Search for the cell housing the specified text and yield its [X, Y] center coordinate. 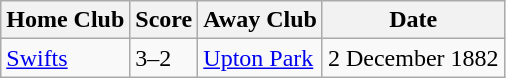
Score [164, 20]
3–2 [164, 58]
2 December 1882 [413, 58]
Date [413, 20]
Swifts [66, 58]
Away Club [260, 20]
Home Club [66, 20]
Upton Park [260, 58]
